Output the [x, y] coordinate of the center of the cell containing the given text.  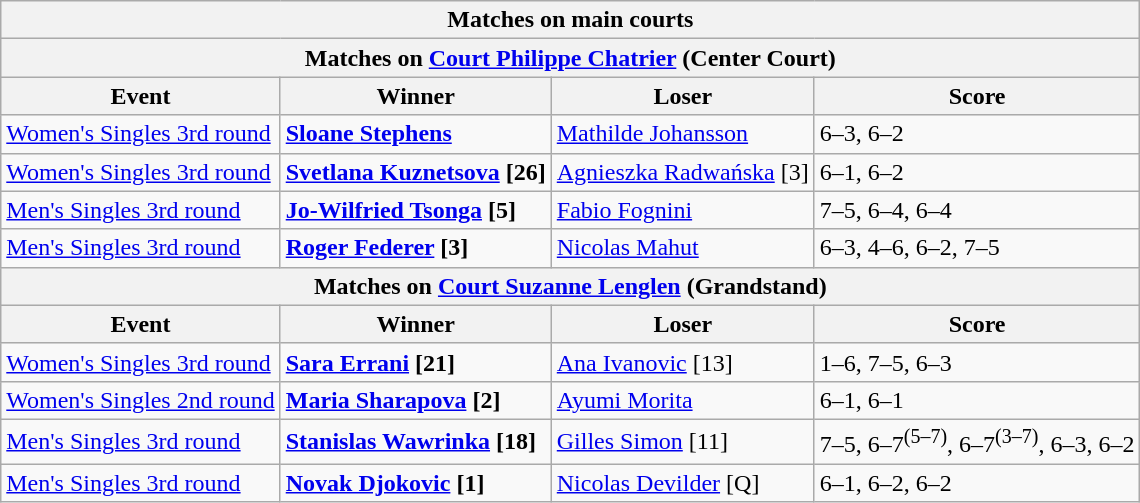
6–3, 6–2 [977, 134]
Sloane Stephens [416, 134]
Nicolas Mahut [682, 248]
Nicolas Devilder [Q] [682, 483]
Women's Singles 2nd round [140, 400]
7–5, 6–4, 6–4 [977, 210]
Maria Sharapova [2] [416, 400]
Ana Ivanovic [13] [682, 362]
6–1, 6–2 [977, 172]
6–1, 6–2, 6–2 [977, 483]
Jo-Wilfried Tsonga [5] [416, 210]
Matches on Court Philippe Chatrier (Center Court) [570, 58]
Ayumi Morita [682, 400]
Agnieszka Radwańska [3] [682, 172]
Mathilde Johansson [682, 134]
7–5, 6–7(5–7), 6–7(3–7), 6–3, 6–2 [977, 442]
6–3, 4–6, 6–2, 7–5 [977, 248]
Matches on main courts [570, 20]
Sara Errani [21] [416, 362]
Fabio Fognini [682, 210]
Stanislas Wawrinka [18] [416, 442]
Svetlana Kuznetsova [26] [416, 172]
Matches on Court Suzanne Lenglen (Grandstand) [570, 286]
6–1, 6–1 [977, 400]
Novak Djokovic [1] [416, 483]
Roger Federer [3] [416, 248]
1–6, 7–5, 6–3 [977, 362]
Gilles Simon [11] [682, 442]
